Provide the (X, Y) coordinate of the cell's center where the given text is located.  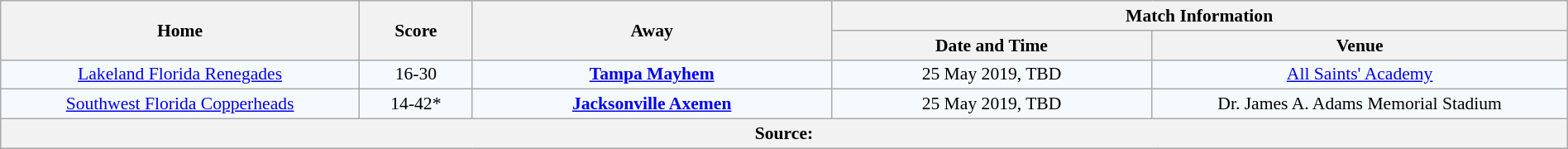
Southwest Florida Copperheads (180, 104)
Lakeland Florida Renegades (180, 74)
Match Information (1199, 16)
Score (415, 30)
Date and Time (992, 46)
14-42* (415, 104)
Source: (784, 134)
Tampa Mayhem (652, 74)
Dr. James A. Adams Memorial Stadium (1360, 104)
Jacksonville Axemen (652, 104)
Home (180, 30)
All Saints' Academy (1360, 74)
Away (652, 30)
Venue (1360, 46)
16-30 (415, 74)
